Determine the (X, Y) coordinate at the center of the cell enclosing the given text.  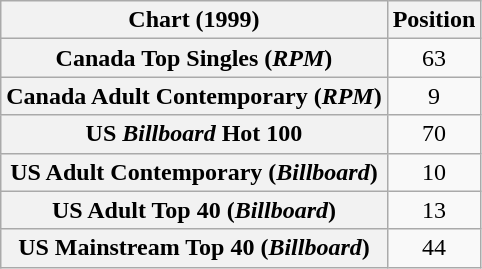
13 (434, 210)
Canada Adult Contemporary (RPM) (194, 96)
9 (434, 96)
Canada Top Singles (RPM) (194, 58)
US Mainstream Top 40 (Billboard) (194, 248)
63 (434, 58)
Position (434, 20)
US Adult Contemporary (Billboard) (194, 172)
US Billboard Hot 100 (194, 134)
10 (434, 172)
Chart (1999) (194, 20)
70 (434, 134)
44 (434, 248)
US Adult Top 40 (Billboard) (194, 210)
